Output the [x, y] coordinate of the center of the cell containing the given text.  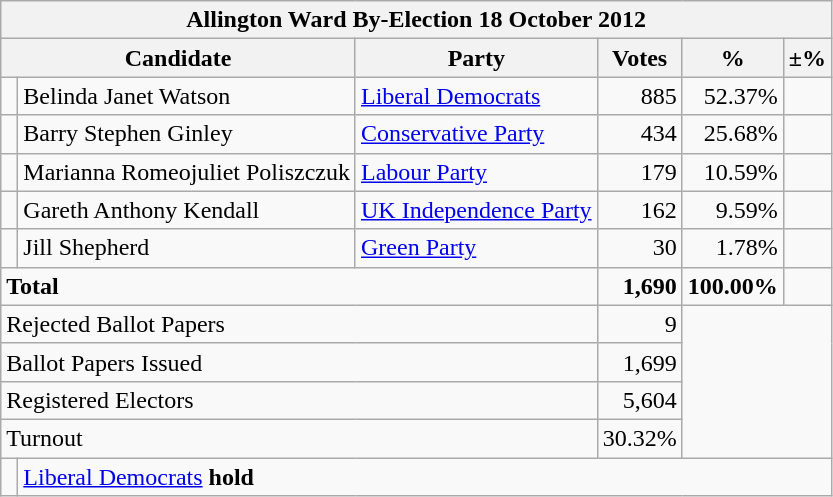
1,690 [640, 286]
Registered Electors [299, 400]
Ballot Papers Issued [299, 362]
1,699 [640, 362]
Rejected Ballot Papers [299, 324]
Marianna Romeojuliet Poliszczuk [187, 172]
Total [299, 286]
1.78% [732, 248]
Liberal Democrats [476, 96]
Barry Stephen Ginley [187, 134]
Party [476, 58]
% [732, 58]
±% [807, 58]
25.68% [732, 134]
Labour Party [476, 172]
10.59% [732, 172]
Turnout [299, 438]
Allington Ward By-Election 18 October 2012 [416, 20]
Green Party [476, 248]
Belinda Janet Watson [187, 96]
52.37% [732, 96]
Liberal Democrats hold [425, 477]
5,604 [640, 400]
179 [640, 172]
30 [640, 248]
9 [640, 324]
885 [640, 96]
9.59% [732, 210]
Gareth Anthony Kendall [187, 210]
Jill Shepherd [187, 248]
100.00% [732, 286]
162 [640, 210]
Candidate [178, 58]
30.32% [640, 438]
UK Independence Party [476, 210]
434 [640, 134]
Conservative Party [476, 134]
Votes [640, 58]
